Return [X, Y] of the center of cell containing provided text 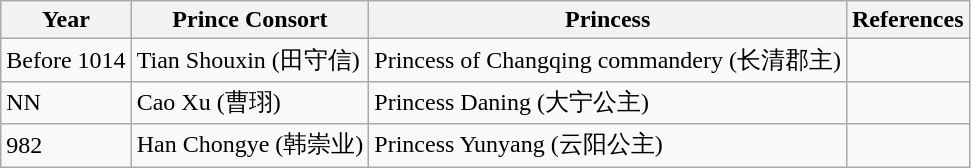
Han Chongye (韩崇业) [250, 146]
NN [66, 102]
Year [66, 20]
Prince Consort [250, 20]
982 [66, 146]
Cao Xu (曹珝) [250, 102]
Princess [608, 20]
Before 1014 [66, 60]
References [908, 20]
Princess of Changqing commandery (长清郡主) [608, 60]
Princess Yunyang (云阳公主) [608, 146]
Princess Daning (大宁公主) [608, 102]
Tian Shouxin (田守信) [250, 60]
